Detect which cell encompasses the target text, then output its [x, y] center coordinate. 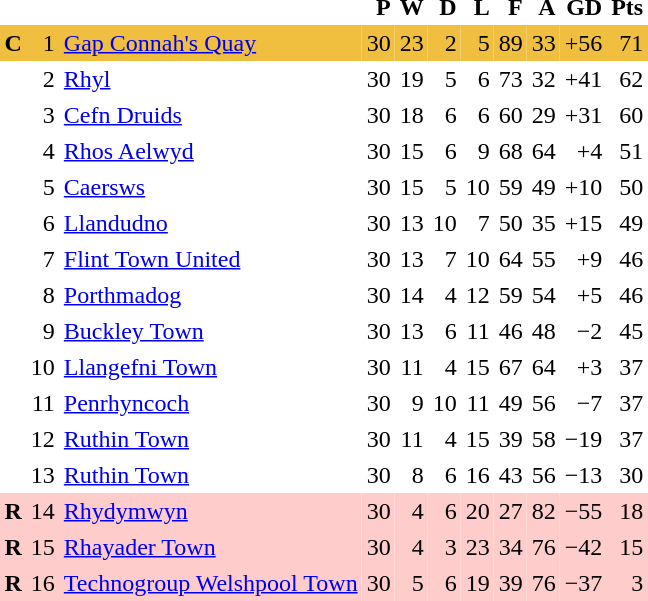
43 [510, 475]
29 [544, 115]
54 [544, 295]
Porthmadog [210, 295]
+3 [584, 367]
62 [628, 79]
+4 [584, 151]
71 [628, 43]
Caersws [210, 187]
33 [544, 43]
Cefn Druids [210, 115]
82 [544, 511]
1 [42, 43]
89 [510, 43]
58 [544, 439]
32 [544, 79]
Rhydymwyn [210, 511]
55 [544, 259]
+56 [584, 43]
−13 [584, 475]
Buckley Town [210, 331]
67 [510, 367]
−2 [584, 331]
+5 [584, 295]
20 [478, 511]
+41 [584, 79]
Rhyl [210, 79]
45 [628, 331]
+10 [584, 187]
+15 [584, 223]
−42 [584, 547]
+31 [584, 115]
−7 [584, 403]
Flint Town United [210, 259]
68 [510, 151]
−37 [584, 583]
51 [628, 151]
27 [510, 511]
Llandudno [210, 223]
Llangefni Town [210, 367]
−55 [584, 511]
Gap Connah's Quay [210, 43]
Technogroup Welshpool Town [210, 583]
73 [510, 79]
C [13, 43]
+9 [584, 259]
Rhos Aelwyd [210, 151]
48 [544, 331]
Penrhyncoch [210, 403]
35 [544, 223]
−19 [584, 439]
Rhayader Town [210, 547]
34 [510, 547]
